Return the (x, y) coordinate for the center point of the cell that contains the specified text.  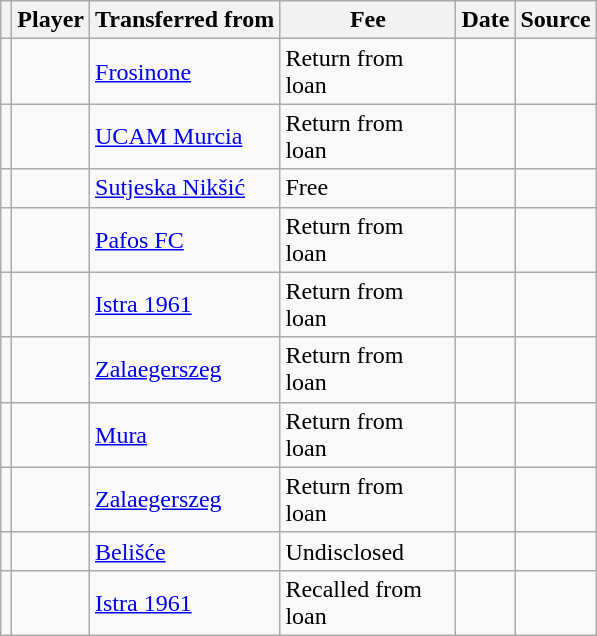
Date (486, 20)
Fee (368, 20)
Source (556, 20)
Belišće (185, 551)
Recalled from loan (368, 602)
Player (51, 20)
Frosinone (185, 72)
Sutjeska Nikšić (185, 188)
UCAM Murcia (185, 136)
Mura (185, 434)
Pafos FC (185, 240)
Free (368, 188)
Transferred from (185, 20)
Undisclosed (368, 551)
